From the cell containing the given text, extract its center point as (x, y) coordinate. 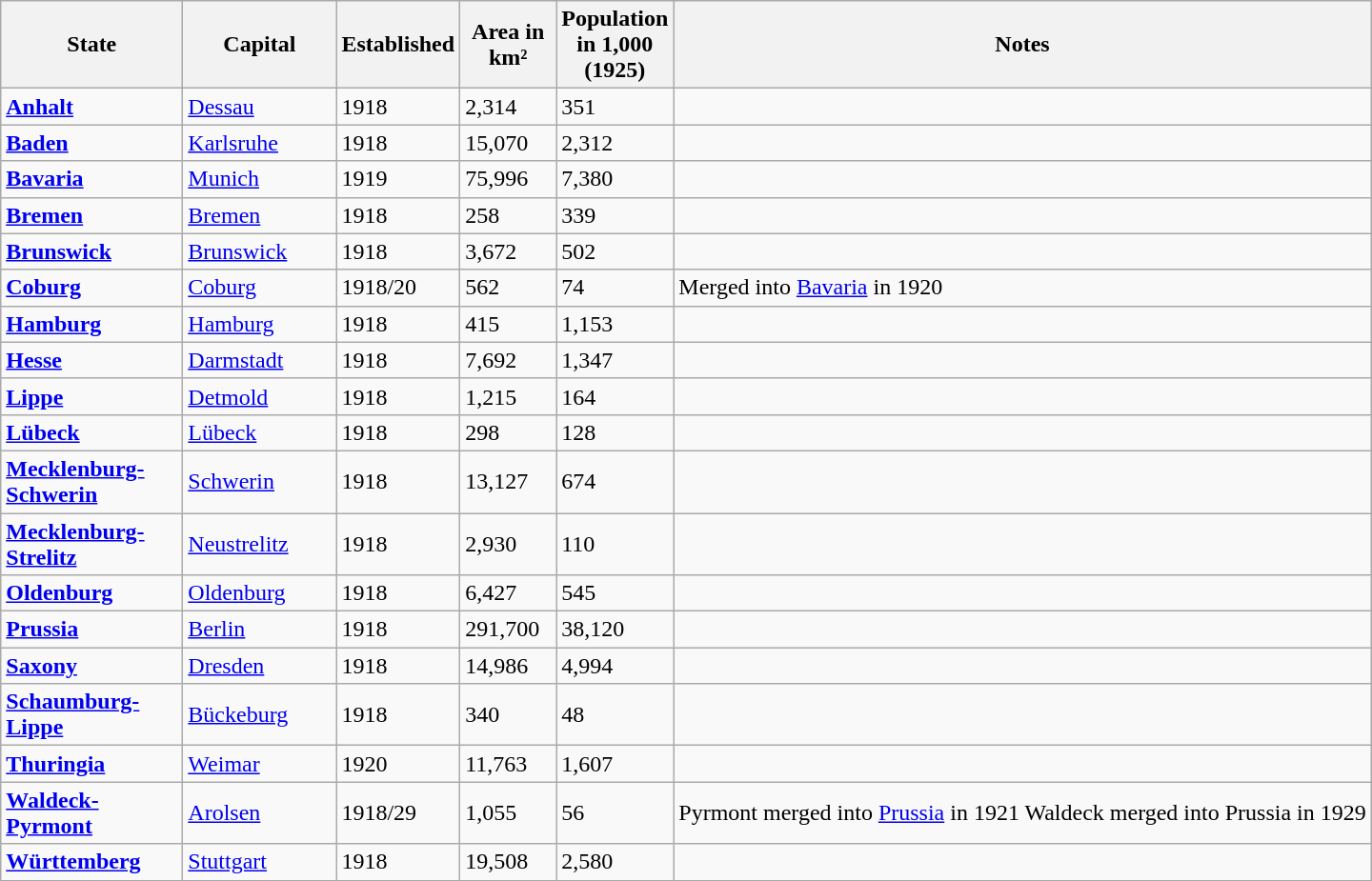
Population in 1,000 (1925) (615, 45)
502 (615, 251)
Dessau (259, 107)
1,347 (615, 360)
4,994 (615, 666)
1920 (398, 764)
2,312 (615, 143)
545 (615, 593)
Munich (259, 179)
Württemberg (91, 862)
38,120 (615, 630)
339 (615, 215)
Prussia (91, 630)
Karlsruhe (259, 143)
1919 (398, 179)
11,763 (509, 764)
110 (615, 543)
Stuttgart (259, 862)
Merged into Bavaria in 1920 (1022, 288)
Bavaria (91, 179)
Established (398, 45)
7,380 (615, 179)
Lippe (91, 396)
Capital (259, 45)
562 (509, 288)
674 (615, 482)
74 (615, 288)
351 (615, 107)
Pyrmont merged into Prussia in 1921 Waldeck merged into Prussia in 1929 (1022, 813)
1,055 (509, 813)
Baden (91, 143)
State (91, 45)
Berlin (259, 630)
56 (615, 813)
Schaumburg-Lippe (91, 714)
Arolsen (259, 813)
15,070 (509, 143)
Notes (1022, 45)
1,215 (509, 396)
13,127 (509, 482)
298 (509, 432)
Dresden (259, 666)
Darmstadt (259, 360)
Mecklenburg-Schwerin (91, 482)
75,996 (509, 179)
Mecklenburg-Strelitz (91, 543)
Weimar (259, 764)
Waldeck-Pyrmont (91, 813)
3,672 (509, 251)
2,314 (509, 107)
1,153 (615, 324)
Detmold (259, 396)
415 (509, 324)
128 (615, 432)
48 (615, 714)
2,930 (509, 543)
1918/29 (398, 813)
1918/20 (398, 288)
Bückeburg (259, 714)
340 (509, 714)
Hesse (91, 360)
2,580 (615, 862)
6,427 (509, 593)
Saxony (91, 666)
Area in km² (509, 45)
258 (509, 215)
Neustrelitz (259, 543)
14,986 (509, 666)
19,508 (509, 862)
1,607 (615, 764)
7,692 (509, 360)
Anhalt (91, 107)
164 (615, 396)
291,700 (509, 630)
Thuringia (91, 764)
Schwerin (259, 482)
